Identify which cell holds the provided text, then report its (x, y) central coordinate. 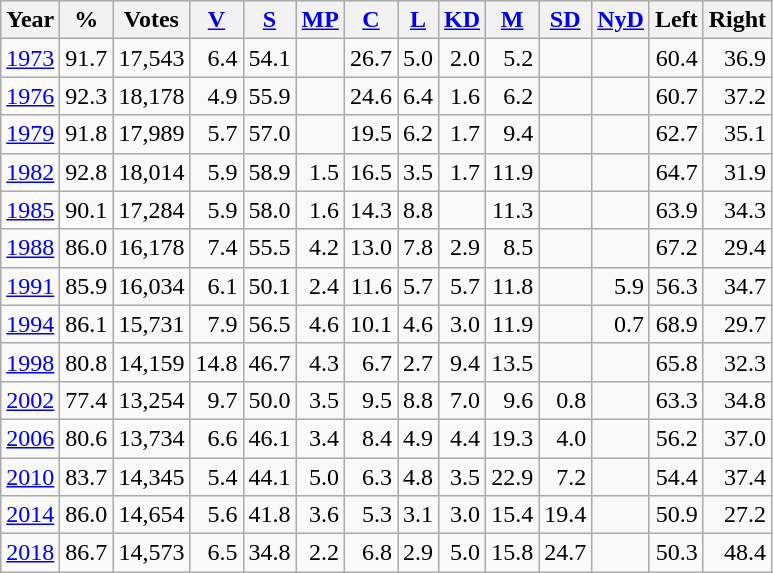
24.7 (566, 553)
16.5 (370, 172)
2006 (30, 438)
3.6 (320, 515)
1991 (30, 286)
6.5 (216, 553)
55.9 (270, 96)
34.7 (737, 286)
5.3 (370, 515)
77.4 (86, 400)
58.9 (270, 172)
27.2 (737, 515)
26.7 (370, 58)
90.1 (86, 210)
65.8 (676, 362)
13.0 (370, 248)
14,159 (152, 362)
7.9 (216, 324)
11.8 (512, 286)
M (512, 20)
57.0 (270, 134)
60.4 (676, 58)
2018 (30, 553)
35.1 (737, 134)
8.5 (512, 248)
17,543 (152, 58)
37.4 (737, 477)
1976 (30, 96)
19.5 (370, 134)
18,178 (152, 96)
62.7 (676, 134)
13,734 (152, 438)
1998 (30, 362)
1973 (30, 58)
44.1 (270, 477)
15,731 (152, 324)
2.7 (418, 362)
46.1 (270, 438)
14.8 (216, 362)
22.9 (512, 477)
SD (566, 20)
6.8 (370, 553)
50.0 (270, 400)
92.3 (86, 96)
2010 (30, 477)
Right (737, 20)
4.8 (418, 477)
50.3 (676, 553)
7.4 (216, 248)
14.3 (370, 210)
31.9 (737, 172)
4.0 (566, 438)
KD (462, 20)
48.4 (737, 553)
9.6 (512, 400)
6.1 (216, 286)
37.0 (737, 438)
1988 (30, 248)
11.3 (512, 210)
50.1 (270, 286)
0.8 (566, 400)
3.4 (320, 438)
14,345 (152, 477)
13.5 (512, 362)
24.6 (370, 96)
7.8 (418, 248)
37.2 (737, 96)
0.7 (621, 324)
7.2 (566, 477)
56.2 (676, 438)
36.9 (737, 58)
64.7 (676, 172)
14,654 (152, 515)
2.4 (320, 286)
15.8 (512, 553)
6.7 (370, 362)
17,284 (152, 210)
68.9 (676, 324)
14,573 (152, 553)
13,254 (152, 400)
Votes (152, 20)
Left (676, 20)
9.5 (370, 400)
34.3 (737, 210)
2.2 (320, 553)
8.4 (370, 438)
% (86, 20)
1994 (30, 324)
L (418, 20)
NyD (621, 20)
7.0 (462, 400)
29.4 (737, 248)
19.3 (512, 438)
29.7 (737, 324)
41.8 (270, 515)
32.3 (737, 362)
V (216, 20)
91.8 (86, 134)
54.1 (270, 58)
46.7 (270, 362)
80.6 (86, 438)
6.6 (216, 438)
19.4 (566, 515)
80.8 (86, 362)
86.7 (86, 553)
54.4 (676, 477)
1979 (30, 134)
10.1 (370, 324)
91.7 (86, 58)
6.3 (370, 477)
17,989 (152, 134)
4.2 (320, 248)
63.9 (676, 210)
1982 (30, 172)
4.4 (462, 438)
16,178 (152, 248)
67.2 (676, 248)
60.7 (676, 96)
C (370, 20)
63.3 (676, 400)
56.5 (270, 324)
2002 (30, 400)
18,014 (152, 172)
5.4 (216, 477)
5.2 (512, 58)
85.9 (86, 286)
5.6 (216, 515)
Year (30, 20)
S (270, 20)
9.7 (216, 400)
4.3 (320, 362)
2014 (30, 515)
3.1 (418, 515)
86.1 (86, 324)
83.7 (86, 477)
MP (320, 20)
11.6 (370, 286)
92.8 (86, 172)
1985 (30, 210)
2.0 (462, 58)
56.3 (676, 286)
55.5 (270, 248)
1.5 (320, 172)
16,034 (152, 286)
50.9 (676, 515)
58.0 (270, 210)
15.4 (512, 515)
